Provide the (x, y) coordinate of the cell's center where the given text is located.  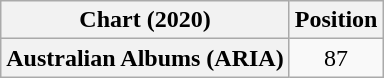
Chart (2020) (145, 20)
Position (336, 20)
87 (336, 58)
Australian Albums (ARIA) (145, 58)
